For the text-containing cell, return its midpoint in (X, Y) coordinate format. 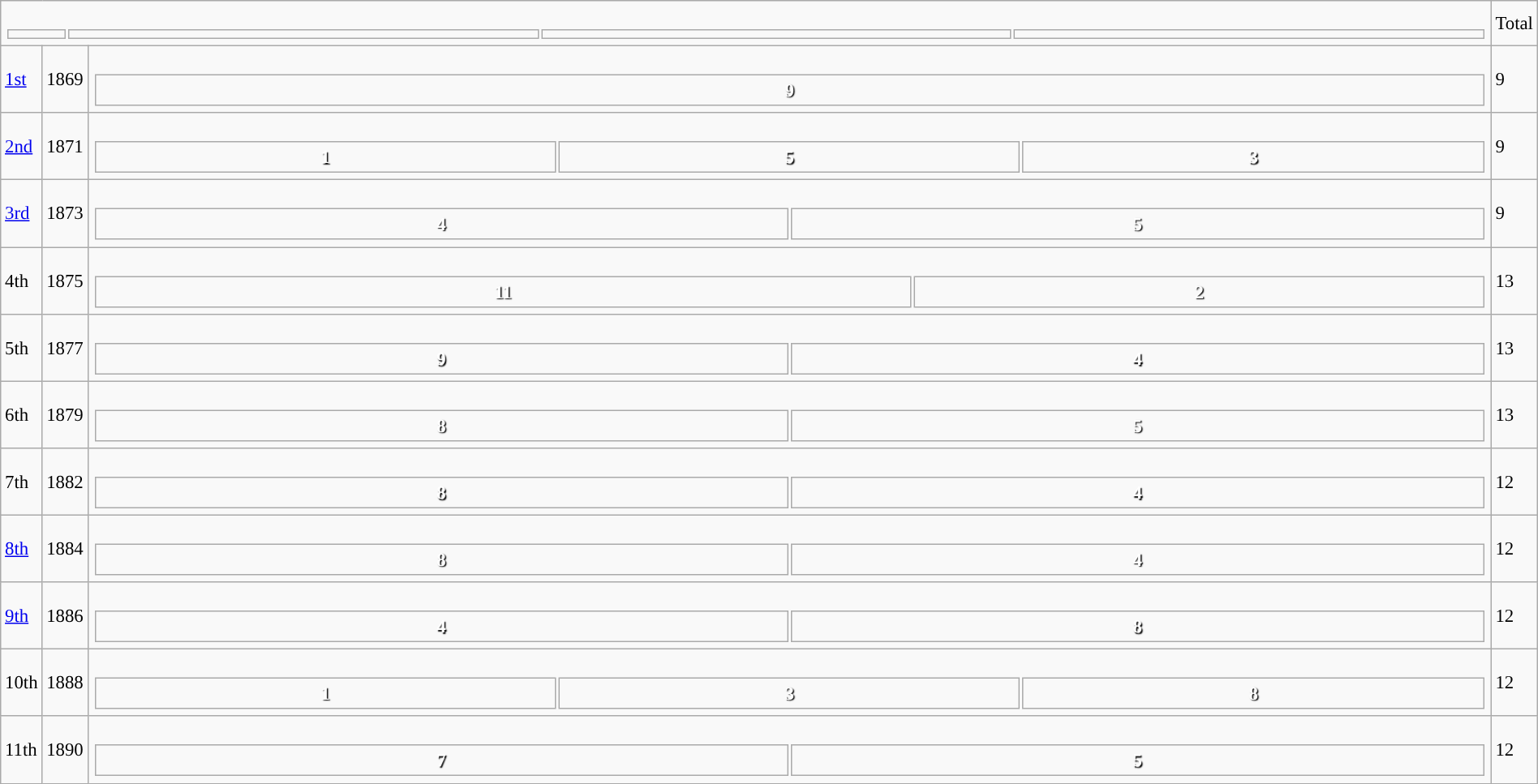
11 2 (789, 281)
1869 (65, 79)
2nd (21, 146)
1888 (65, 683)
Total (1514, 24)
1882 (65, 482)
8th (21, 548)
1 5 3 (789, 146)
11 (503, 292)
7 (441, 760)
7th (21, 482)
4th (21, 281)
7 5 (789, 751)
1877 (65, 347)
8 5 (789, 415)
1890 (65, 751)
3rd (21, 214)
4 8 (789, 616)
11th (21, 751)
1875 (65, 281)
2 (1199, 292)
1884 (65, 548)
1st (21, 79)
5th (21, 347)
1871 (65, 146)
1879 (65, 415)
6th (21, 415)
9th (21, 616)
4 5 (789, 214)
9 4 (789, 347)
1886 (65, 616)
1873 (65, 214)
10th (21, 683)
1 3 8 (789, 683)
